Return the (x, y) coordinate for the center point of the cell that contains the specified text.  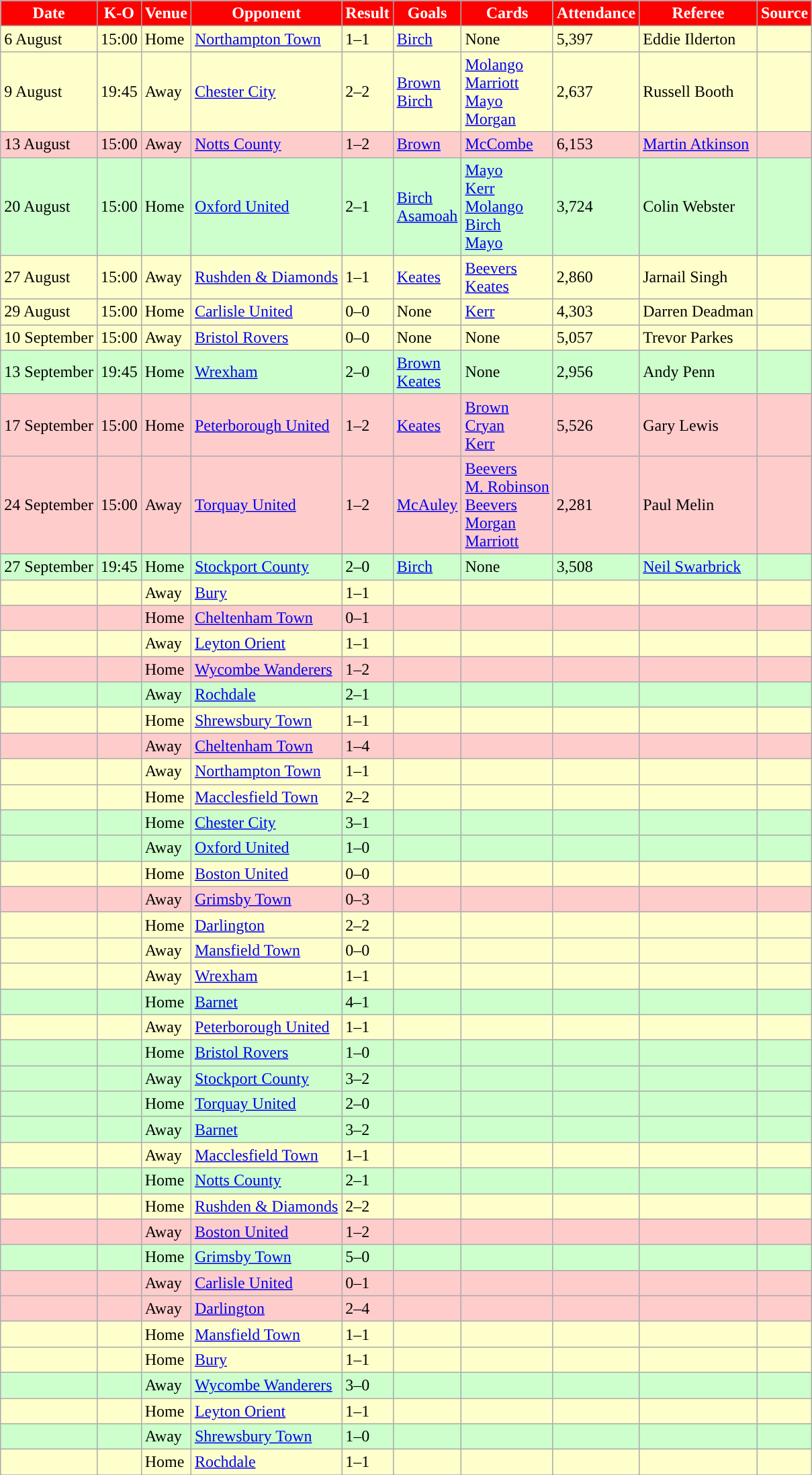
Goals (427, 13)
Darren Deadman (698, 312)
Result (367, 13)
6 August (49, 39)
Martin Atkinson (698, 144)
Source (784, 13)
Brown Keates (427, 372)
Kerr (507, 312)
K-O (119, 13)
2,281 (596, 505)
Mayo Kerr Molango Birch Mayo (507, 206)
Neil Swarbrick (698, 566)
McAuley (427, 505)
Cards (507, 13)
Trevor Parkes (698, 337)
27 September (49, 566)
5,057 (596, 337)
10 September (49, 337)
1–4 (367, 746)
Venue (166, 13)
Brown Birch (427, 91)
3,724 (596, 206)
5,526 (596, 425)
3–0 (367, 1385)
Beevers M. Robinson Beevers Morgan Marriott (507, 505)
27 August (49, 277)
Referee (698, 13)
Jarnail Singh (698, 277)
Brown Cryan Kerr (507, 425)
Attendance (596, 13)
Eddie Ilderton (698, 39)
Molango Marriott Mayo Morgan (507, 91)
3,508 (596, 566)
2,637 (596, 91)
Birch Asamoah (427, 206)
Russell Booth (698, 91)
9 August (49, 91)
Opponent (266, 13)
5–0 (367, 1257)
29 August (49, 312)
McCombe (507, 144)
2,956 (596, 372)
4–1 (367, 1002)
20 August (49, 206)
6,153 (596, 144)
13 August (49, 144)
4,303 (596, 312)
Andy Penn (698, 372)
Gary Lewis (698, 425)
5,397 (596, 39)
0–3 (367, 899)
24 September (49, 505)
Date (49, 13)
13 September (49, 372)
Colin Webster (698, 206)
Brown (427, 144)
2–4 (367, 1308)
2,860 (596, 277)
Beevers Keates (507, 277)
3–1 (367, 823)
Paul Melin (698, 505)
17 September (49, 425)
